Return the (x, y) coordinate for the center point of the cell that contains the specified text.  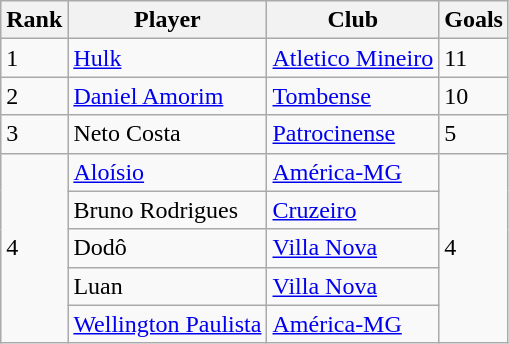
Atletico Mineiro (353, 58)
Goals (474, 20)
Neto Costa (168, 134)
3 (34, 134)
11 (474, 58)
Bruno Rodrigues (168, 210)
Dodô (168, 248)
Wellington Paulista (168, 324)
2 (34, 96)
Player (168, 20)
Tombense (353, 96)
10 (474, 96)
1 (34, 58)
Patrocinense (353, 134)
Cruzeiro (353, 210)
Aloísio (168, 172)
5 (474, 134)
Club (353, 20)
Hulk (168, 58)
Daniel Amorim (168, 96)
Luan (168, 286)
Rank (34, 20)
